Scan for the cell matching the given text and deliver its [X, Y] coordinate at center. 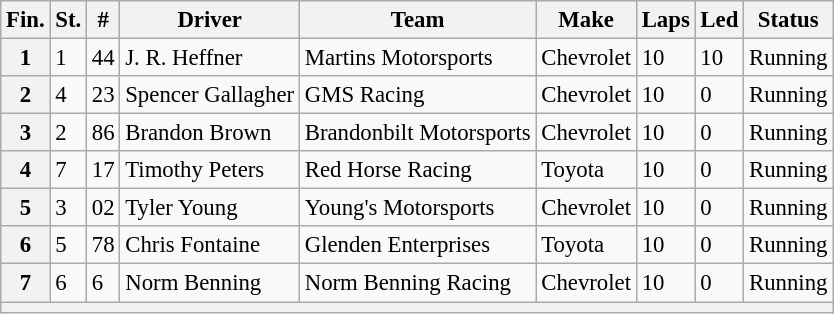
Young's Motorsports [418, 208]
Tyler Young [210, 208]
Led [720, 20]
Status [788, 20]
23 [104, 95]
St. [68, 20]
Team [418, 20]
Chris Fontaine [210, 245]
02 [104, 208]
Make [586, 20]
44 [104, 58]
17 [104, 170]
Red Horse Racing [418, 170]
Martins Motorsports [418, 58]
Glenden Enterprises [418, 245]
Brandon Brown [210, 133]
Laps [666, 20]
Brandonbilt Motorsports [418, 133]
86 [104, 133]
Norm Benning Racing [418, 283]
Timothy Peters [210, 170]
J. R. Heffner [210, 58]
Driver [210, 20]
Fin. [26, 20]
Spencer Gallagher [210, 95]
GMS Racing [418, 95]
# [104, 20]
78 [104, 245]
Norm Benning [210, 283]
